Return [x, y] of the center of cell containing provided text 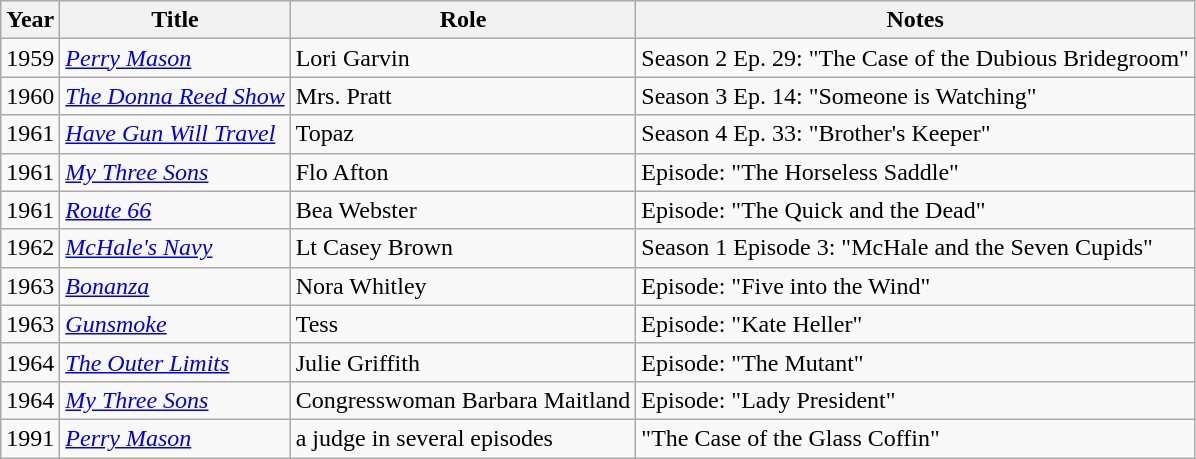
Gunsmoke [175, 324]
Route 66 [175, 210]
Tess [463, 324]
Episode: "The Horseless Saddle" [916, 172]
Episode: "Lady President" [916, 400]
Episode: "Kate Heller" [916, 324]
a judge in several episodes [463, 438]
Bea Webster [463, 210]
Have Gun Will Travel [175, 134]
1962 [30, 248]
Episode: "The Quick and the Dead" [916, 210]
Episode: "Five into the Wind" [916, 286]
McHale's Navy [175, 248]
Mrs. Pratt [463, 96]
Lori Garvin [463, 58]
1960 [30, 96]
Season 1 Episode 3: "McHale and the Seven Cupids" [916, 248]
Bonanza [175, 286]
Role [463, 20]
Title [175, 20]
Year [30, 20]
Julie Griffith [463, 362]
Congresswoman Barbara Maitland [463, 400]
Topaz [463, 134]
Nora Whitley [463, 286]
Flo Afton [463, 172]
"The Case of the Glass Coffin" [916, 438]
Season 4 Ep. 33: "Brother's Keeper" [916, 134]
Notes [916, 20]
Season 3 Ep. 14: "Someone is Watching" [916, 96]
1959 [30, 58]
Episode: "The Mutant" [916, 362]
The Donna Reed Show [175, 96]
Lt Casey Brown [463, 248]
1991 [30, 438]
The Outer Limits [175, 362]
Season 2 Ep. 29: "The Case of the Dubious Bridegroom" [916, 58]
